Capture the cell that displays the provided text and extract its [X, Y] central coordinate. 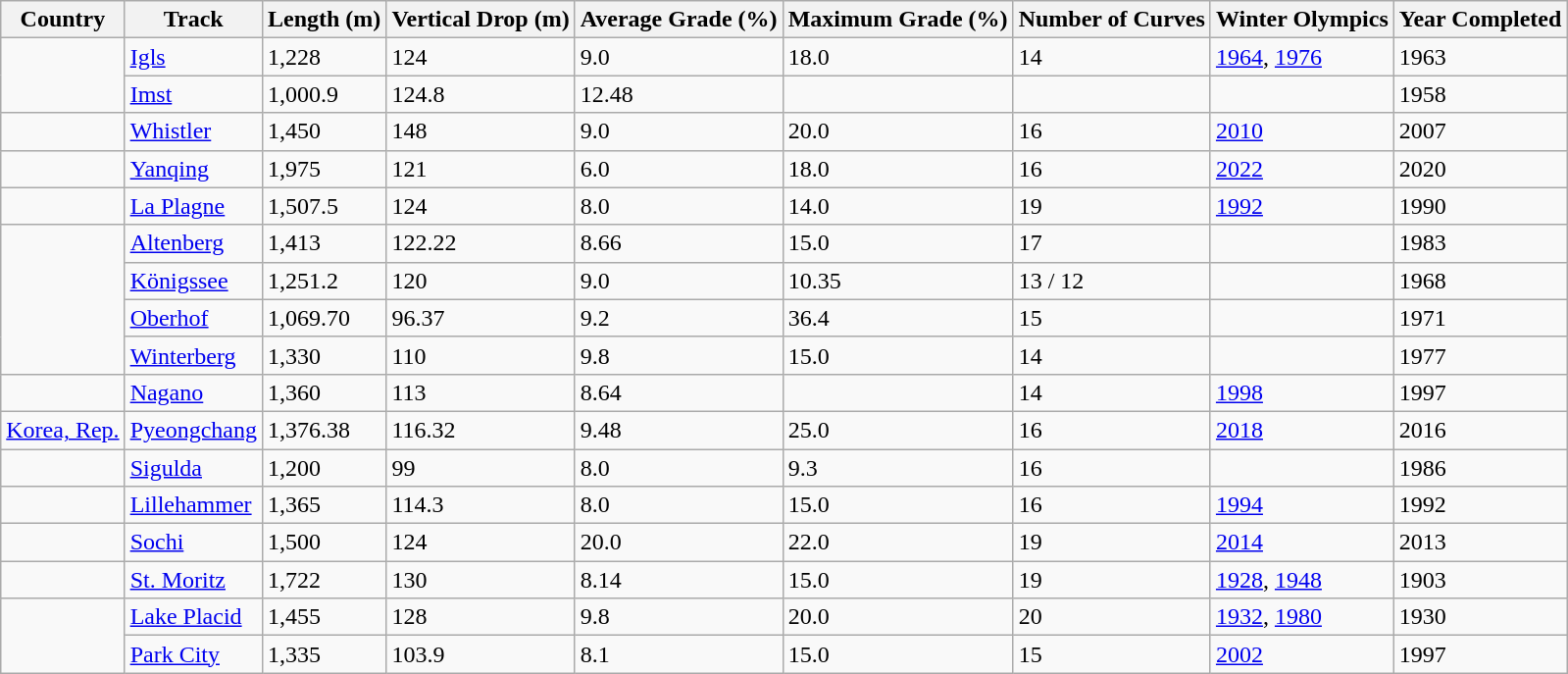
25.0 [898, 430]
36.4 [898, 318]
La Plagne [193, 206]
Sochi [193, 543]
Maximum Grade (%) [898, 20]
Length (m) [324, 20]
2010 [1302, 131]
1,069.70 [324, 318]
Lillehammer [193, 505]
2018 [1302, 430]
1968 [1481, 281]
130 [481, 580]
113 [481, 392]
Year Completed [1481, 20]
1932, 1980 [1302, 617]
8.66 [679, 243]
Vertical Drop (m) [481, 20]
2014 [1302, 543]
1971 [1481, 318]
17 [1112, 243]
Altenberg [193, 243]
1963 [1481, 57]
1,413 [324, 243]
114.3 [481, 505]
13 / 12 [1112, 281]
Korea, Rep. [63, 430]
122.22 [481, 243]
8.1 [679, 654]
1,360 [324, 392]
20 [1112, 617]
1983 [1481, 243]
1994 [1302, 505]
96.37 [481, 318]
Oberhof [193, 318]
14.0 [898, 206]
1,200 [324, 468]
9.48 [679, 430]
1,455 [324, 617]
Track [193, 20]
1,365 [324, 505]
99 [481, 468]
1986 [1481, 468]
1,722 [324, 580]
Average Grade (%) [679, 20]
1,975 [324, 169]
1,330 [324, 355]
148 [481, 131]
Lake Placid [193, 617]
1,228 [324, 57]
1,251.2 [324, 281]
121 [481, 169]
1964, 1976 [1302, 57]
2007 [1481, 131]
120 [481, 281]
Sigulda [193, 468]
10.35 [898, 281]
124.8 [481, 94]
1990 [1481, 206]
116.32 [481, 430]
Nagano [193, 392]
Pyeongchang [193, 430]
Imst [193, 94]
1928, 1948 [1302, 580]
1958 [1481, 94]
St. Moritz [193, 580]
1,335 [324, 654]
110 [481, 355]
1,507.5 [324, 206]
2022 [1302, 169]
Park City [193, 654]
9.3 [898, 468]
1,000.9 [324, 94]
1,500 [324, 543]
128 [481, 617]
8.64 [679, 392]
Yanqing [193, 169]
1,376.38 [324, 430]
12.48 [679, 94]
Winterberg [193, 355]
2013 [1481, 543]
Königssee [193, 281]
Whistler [193, 131]
1998 [1302, 392]
6.0 [679, 169]
103.9 [481, 654]
8.14 [679, 580]
2016 [1481, 430]
Igls [193, 57]
Number of Curves [1112, 20]
9.2 [679, 318]
Country [63, 20]
1977 [1481, 355]
1930 [1481, 617]
2002 [1302, 654]
2020 [1481, 169]
Winter Olympics [1302, 20]
1903 [1481, 580]
1,450 [324, 131]
22.0 [898, 543]
